Search for the cell housing the specified text and yield its (x, y) center coordinate. 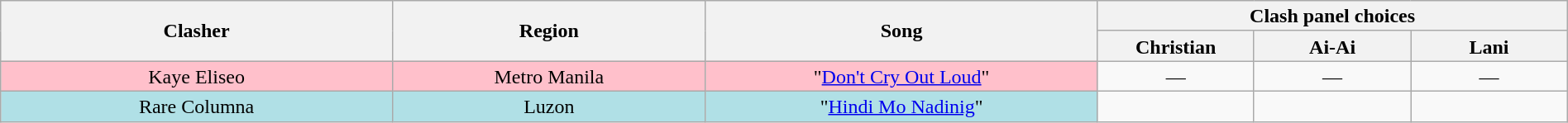
"Hindi Mo Nadinig" (901, 106)
Song (901, 31)
Clasher (197, 31)
Metro Manila (549, 76)
"Don't Cry Out Loud" (901, 76)
Ai-Ai (1331, 46)
Rare Columna (197, 106)
Lani (1489, 46)
Christian (1176, 46)
Kaye Eliseo (197, 76)
Clash panel choices (1332, 17)
Luzon (549, 106)
Region (549, 31)
